Extract the (x, y) coordinate from the center of the cell holding the provided text.  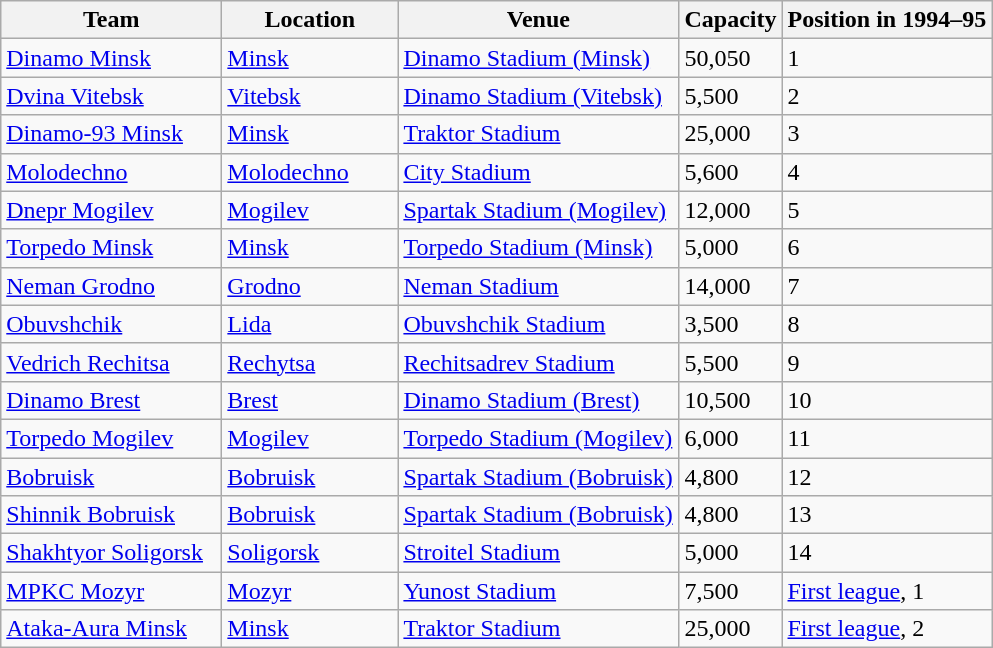
City Stadium (538, 172)
14,000 (730, 286)
10,500 (730, 400)
14 (887, 553)
Vitebsk (310, 96)
Ataka-Aura Minsk (112, 629)
Dinamo Brest (112, 400)
7,500 (730, 591)
7 (887, 286)
Yunost Stadium (538, 591)
Team (112, 20)
Dnepr Mogilev (112, 210)
8 (887, 324)
Torpedo Stadium (Minsk) (538, 248)
Vedrich Rechitsa (112, 362)
Dinamo Stadium (Minsk) (538, 58)
3 (887, 134)
12 (887, 477)
5,600 (730, 172)
Dinamo Stadium (Vitebsk) (538, 96)
Obuvshchik Stadium (538, 324)
Location (310, 20)
9 (887, 362)
Neman Stadium (538, 286)
12,000 (730, 210)
Shinnik Bobruisk (112, 515)
Shakhtyor Soligorsk (112, 553)
First league, 1 (887, 591)
Lida (310, 324)
Brest (310, 400)
Torpedo Mogilev (112, 438)
Torpedo Stadium (Mogilev) (538, 438)
MPKC Mozyr (112, 591)
Rechitsadrev Stadium (538, 362)
Mozyr (310, 591)
4 (887, 172)
6,000 (730, 438)
11 (887, 438)
Stroitel Stadium (538, 553)
Dinamo Minsk (112, 58)
Dinamo Stadium (Brest) (538, 400)
1 (887, 58)
3,500 (730, 324)
Soligorsk (310, 553)
50,050 (730, 58)
6 (887, 248)
Capacity (730, 20)
Dvina Vitebsk (112, 96)
Spartak Stadium (Mogilev) (538, 210)
Dinamo-93 Minsk (112, 134)
Venue (538, 20)
2 (887, 96)
Grodno (310, 286)
Position in 1994–95 (887, 20)
Torpedo Minsk (112, 248)
Obuvshchik (112, 324)
10 (887, 400)
13 (887, 515)
Rechytsa (310, 362)
Neman Grodno (112, 286)
First league, 2 (887, 629)
5 (887, 210)
